Return [x, y] of the center of cell containing provided text 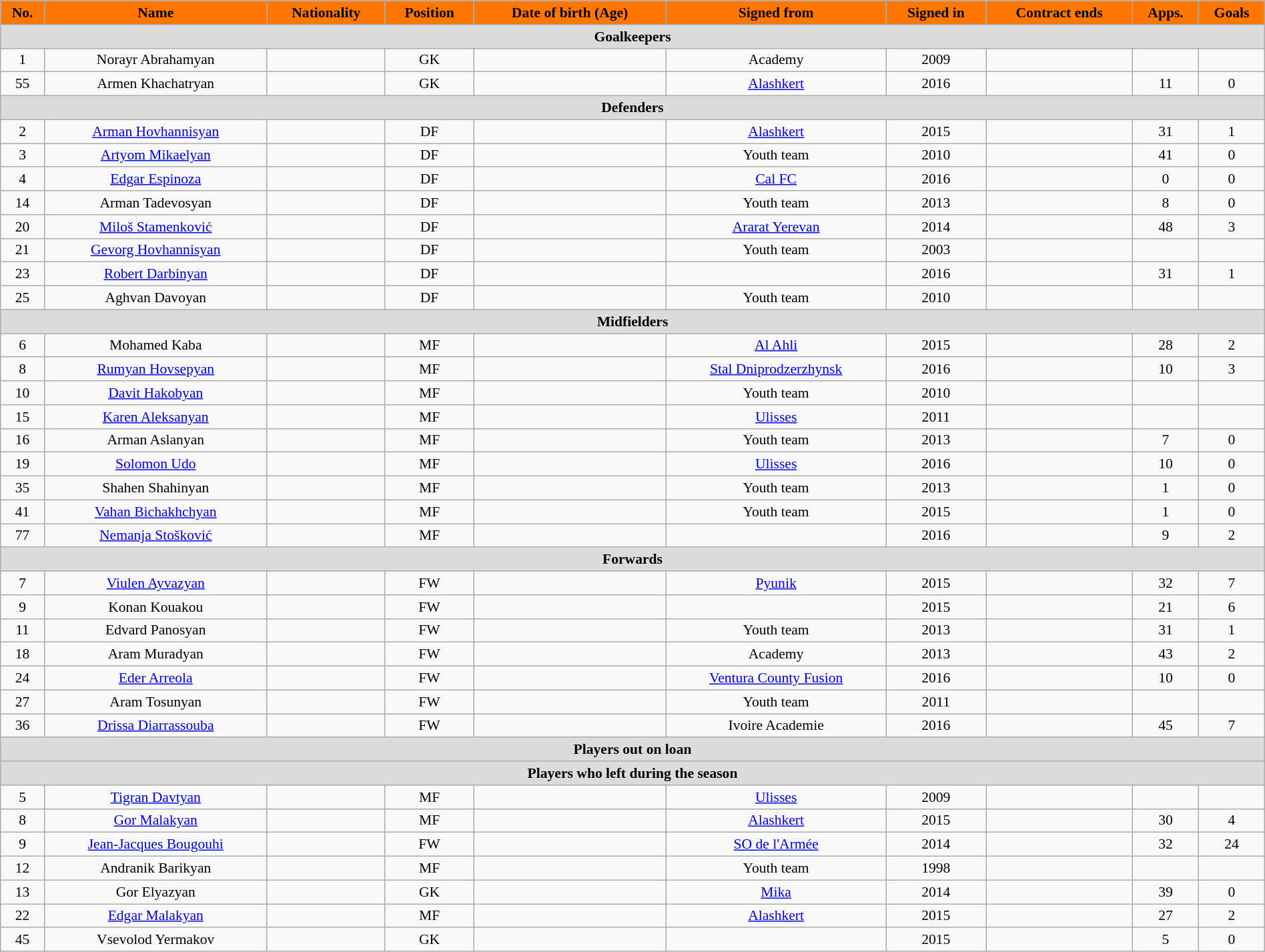
13 [23, 892]
Gor Elyazyan [155, 892]
35 [23, 488]
Edvard Panosyan [155, 630]
Arman Aslanyan [155, 440]
Gor Malakyan [155, 821]
22 [23, 916]
1998 [936, 869]
Goals [1232, 13]
39 [1165, 892]
Date of birth (Age) [570, 13]
Nemanja Stošković [155, 536]
Defenders [632, 108]
Players out on loan [632, 750]
Robert Darbinyan [155, 274]
30 [1165, 821]
Players who left during the season [632, 773]
Viulen Ayvazyan [155, 583]
14 [23, 203]
Signed from [775, 13]
Ivoire Academie [775, 726]
Tigran Davtyan [155, 797]
Solomon Udo [155, 464]
Jean-Jacques Bougouhi [155, 845]
23 [23, 274]
Forwards [632, 560]
Vsevolod Yermakov [155, 940]
55 [23, 84]
Contract ends [1060, 13]
Norayr Abrahamyan [155, 60]
Position [429, 13]
Davit Hakobyan [155, 393]
Apps. [1165, 13]
Aram Tosunyan [155, 702]
Karen Aleksanyan [155, 417]
No. [23, 13]
Al Ahli [775, 346]
Armen Khachatryan [155, 84]
20 [23, 227]
SO de l'Armée [775, 845]
Artyom Mikaelyan [155, 155]
Name [155, 13]
2003 [936, 250]
Mohamed Kaba [155, 346]
Goalkeepers [632, 37]
Ventura County Fusion [775, 678]
Cal FC [775, 179]
18 [23, 654]
28 [1165, 346]
Aram Muradyan [155, 654]
Ararat Yerevan [775, 227]
16 [23, 440]
Edgar Espinoza [155, 179]
48 [1165, 227]
Mika [775, 892]
43 [1165, 654]
Edgar Malakyan [155, 916]
Drissa Diarrassouba [155, 726]
Stal Dniprodzerzhynsk [775, 370]
Andranik Barikyan [155, 869]
36 [23, 726]
15 [23, 417]
25 [23, 298]
Arman Hovhannisyan [155, 131]
77 [23, 536]
Signed in [936, 13]
Midfielders [632, 322]
Konan Kouakou [155, 607]
Pyunik [775, 583]
Eder Arreola [155, 678]
12 [23, 869]
19 [23, 464]
Rumyan Hovsepyan [155, 370]
Nationality [326, 13]
Gevorg Hovhannisyan [155, 250]
Miloš Stamenković [155, 227]
Arman Tadevosyan [155, 203]
Vahan Bichakhchyan [155, 512]
Shahen Shahinyan [155, 488]
Aghvan Davoyan [155, 298]
